Return the (x, y) coordinate for the center point of the cell that contains the specified text.  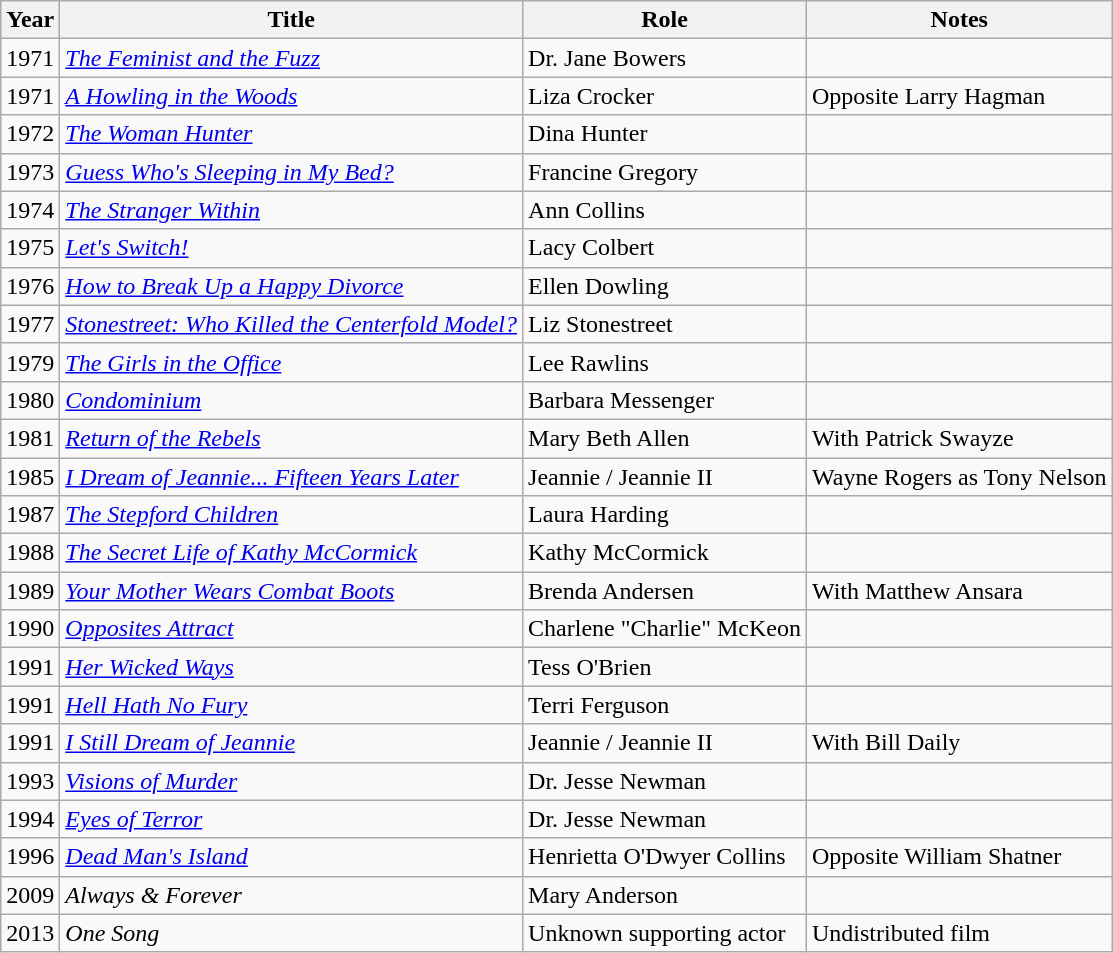
A Howling in the Woods (292, 96)
Unknown supporting actor (665, 933)
How to Break Up a Happy Divorce (292, 286)
Opposite Larry Hagman (959, 96)
The Secret Life of Kathy McCormick (292, 553)
Francine Gregory (665, 172)
1987 (30, 515)
Laura Harding (665, 515)
1973 (30, 172)
The Stepford Children (292, 515)
Visions of Murder (292, 781)
1990 (30, 629)
Undistributed film (959, 933)
Henrietta O'Dwyer Collins (665, 857)
Role (665, 20)
Her Wicked Ways (292, 667)
Year (30, 20)
Liza Crocker (665, 96)
1993 (30, 781)
1994 (30, 819)
Charlene "Charlie" McKeon (665, 629)
1976 (30, 286)
Hell Hath No Fury (292, 705)
Let's Switch! (292, 248)
Barbara Messenger (665, 400)
Ellen Dowling (665, 286)
2009 (30, 895)
1980 (30, 400)
1979 (30, 362)
I Dream of Jeannie... Fifteen Years Later (292, 477)
Kathy McCormick (665, 553)
The Girls in the Office (292, 362)
Tess O'Brien (665, 667)
Opposite William Shatner (959, 857)
1974 (30, 210)
Mary Anderson (665, 895)
Stonestreet: Who Killed the Centerfold Model? (292, 324)
Return of the Rebels (292, 438)
1996 (30, 857)
Ann Collins (665, 210)
Title (292, 20)
With Bill Daily (959, 743)
Your Mother Wears Combat Boots (292, 591)
Notes (959, 20)
1985 (30, 477)
With Matthew Ansara (959, 591)
Always & Forever (292, 895)
Dead Man's Island (292, 857)
Terri Ferguson (665, 705)
Opposites Attract (292, 629)
I Still Dream of Jeannie (292, 743)
1988 (30, 553)
Eyes of Terror (292, 819)
With Patrick Swayze (959, 438)
Guess Who's Sleeping in My Bed? (292, 172)
One Song (292, 933)
Lee Rawlins (665, 362)
2013 (30, 933)
Dina Hunter (665, 134)
1989 (30, 591)
Condominium (292, 400)
Lacy Colbert (665, 248)
1981 (30, 438)
Liz Stonestreet (665, 324)
The Stranger Within (292, 210)
1975 (30, 248)
1977 (30, 324)
Mary Beth Allen (665, 438)
Dr. Jane Bowers (665, 58)
The Feminist and the Fuzz (292, 58)
1972 (30, 134)
Brenda Andersen (665, 591)
Wayne Rogers as Tony Nelson (959, 477)
The Woman Hunter (292, 134)
